Extract the [X, Y] coordinate from the center of the cell holding the provided text.  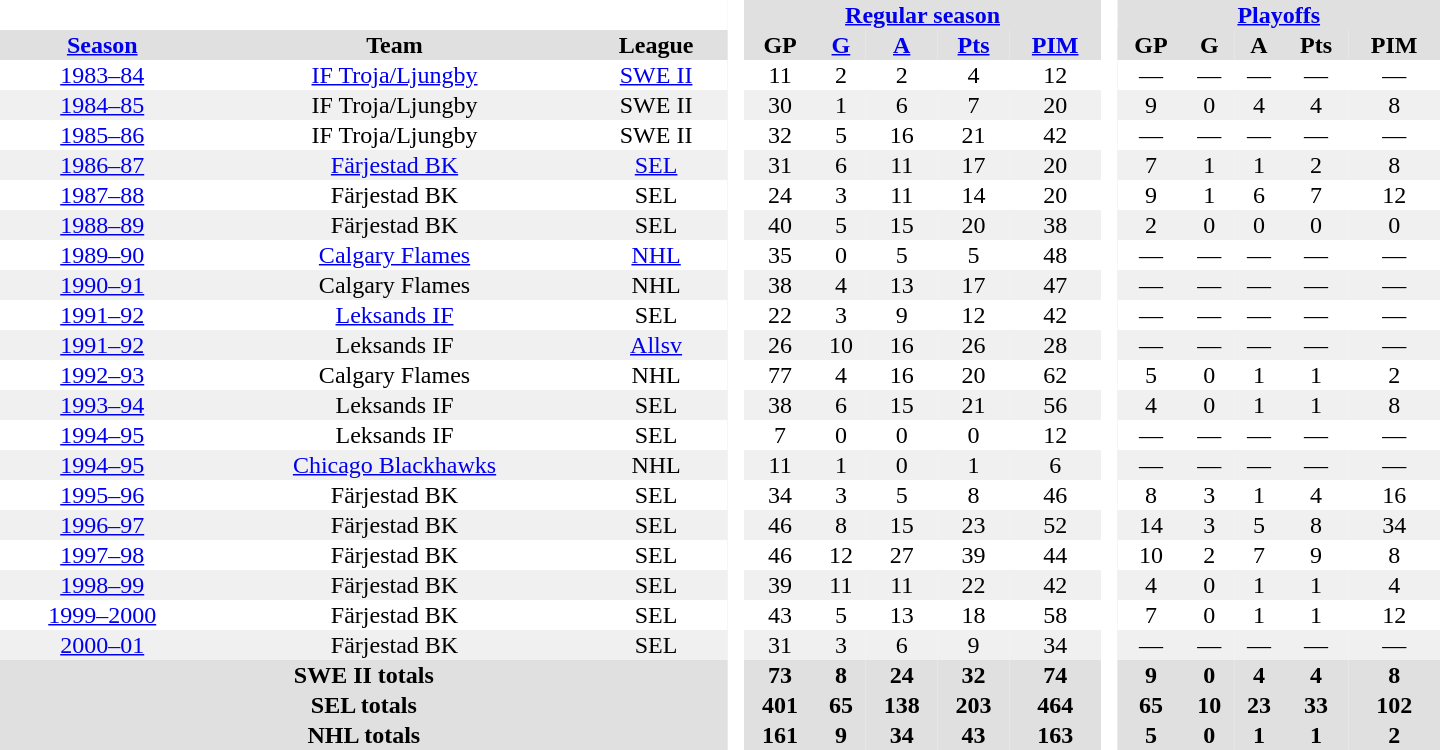
1996–97 [102, 525]
Regular season [922, 15]
Season [102, 45]
1985–86 [102, 135]
56 [1054, 405]
44 [1054, 555]
Allsv [656, 345]
1997–98 [102, 555]
1999–2000 [102, 615]
1988–89 [102, 225]
1992–93 [102, 375]
1993–94 [102, 405]
401 [780, 705]
Playoffs [1279, 15]
40 [780, 225]
SEL totals [364, 705]
52 [1054, 525]
48 [1054, 255]
Chicago Blackhawks [394, 465]
73 [780, 675]
30 [780, 105]
SWE II totals [364, 675]
1998–99 [102, 585]
1995–96 [102, 495]
1989–90 [102, 255]
1986–87 [102, 165]
2000–01 [102, 645]
33 [1316, 705]
1984–85 [102, 105]
58 [1054, 615]
203 [974, 705]
18 [974, 615]
62 [1054, 375]
1987–88 [102, 195]
77 [780, 375]
League [656, 45]
27 [902, 555]
28 [1054, 345]
47 [1054, 285]
464 [1054, 705]
1990–91 [102, 285]
102 [1394, 705]
138 [902, 705]
35 [780, 255]
Team [394, 45]
161 [780, 735]
74 [1054, 675]
1983–84 [102, 75]
NHL totals [364, 735]
163 [1054, 735]
